Capture the cell that displays the provided text and extract its [x, y] central coordinate. 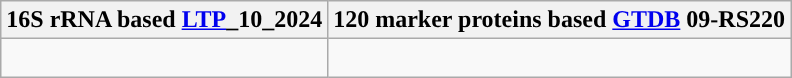
120 marker proteins based GTDB 09-RS220 [560, 20]
16S rRNA based LTP_10_2024 [164, 20]
